Locate the cell with the specified text and output its [X, Y] center coordinate. 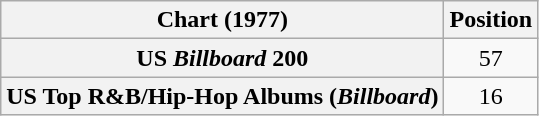
57 [491, 58]
Chart (1977) [222, 20]
US Top R&B/Hip-Hop Albums (Billboard) [222, 96]
16 [491, 96]
US Billboard 200 [222, 58]
Position [491, 20]
